Provide the [X, Y] coordinate of the cell's center where the given text is located.  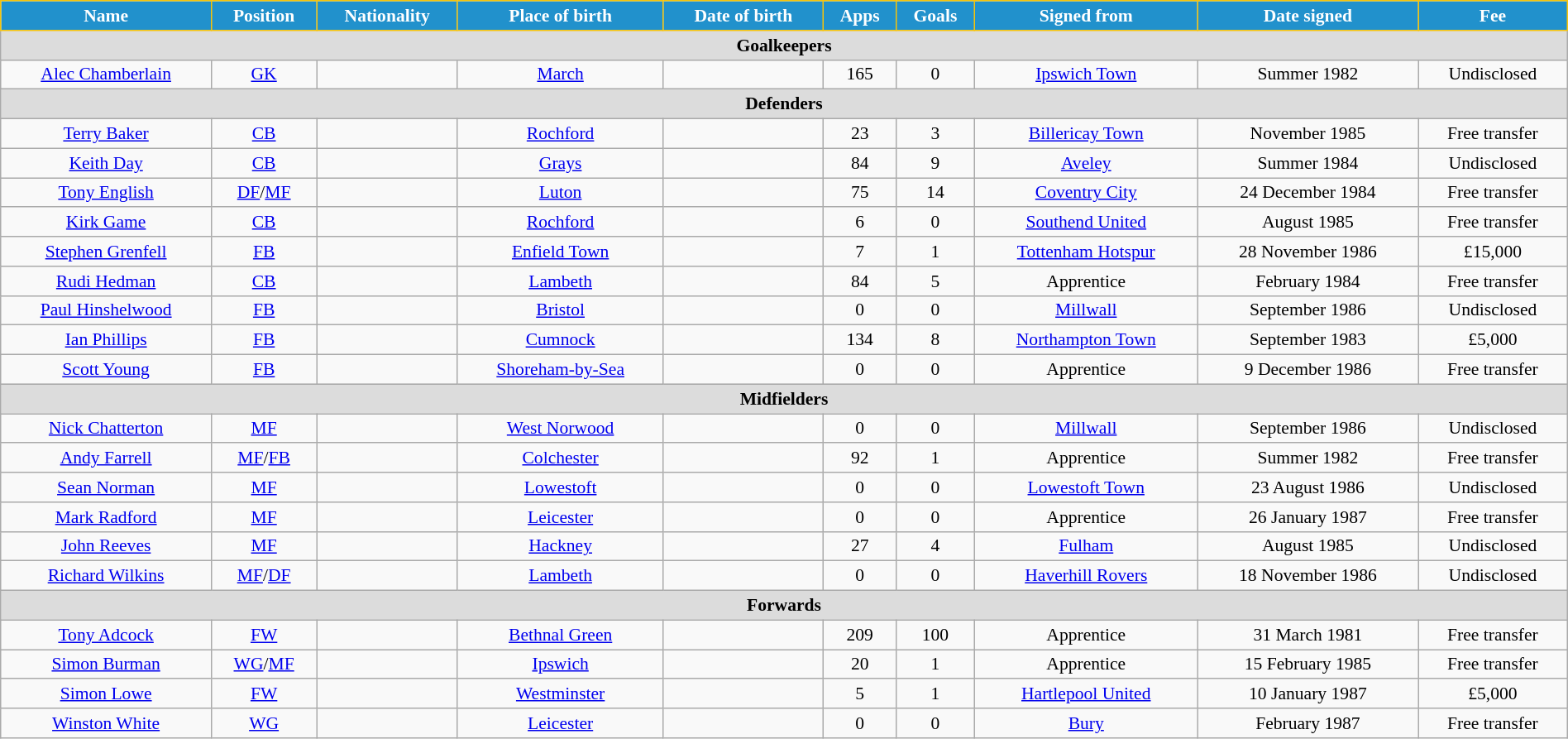
Rudi Hedman [106, 281]
100 [936, 635]
Paul Hinshelwood [106, 310]
9 December 1986 [1307, 370]
28 November 1986 [1307, 252]
8 [936, 340]
Nationality [387, 16]
Keith Day [106, 163]
DF/MF [263, 193]
Enfield Town [560, 252]
Goals [936, 16]
Ian Phillips [106, 340]
Place of birth [560, 16]
3 [936, 134]
14 [936, 193]
Position [263, 16]
November 1985 [1307, 134]
31 March 1981 [1307, 635]
Summer 1984 [1307, 163]
24 December 1984 [1307, 193]
Shoreham-by-Sea [560, 370]
WG/MF [263, 665]
134 [860, 340]
Apps [860, 16]
£15,000 [1494, 252]
Bristol [560, 310]
Simon Burman [106, 665]
February 1987 [1307, 723]
Scott Young [106, 370]
Billericay Town [1086, 134]
Coventry City [1086, 193]
Winston White [106, 723]
Mark Radford [106, 517]
Date signed [1307, 16]
165 [860, 74]
Tottenham Hotspur [1086, 252]
Simon Lowe [106, 694]
West Norwood [560, 429]
Tony Adcock [106, 635]
Fee [1494, 16]
Bethnal Green [560, 635]
Northampton Town [1086, 340]
MF/DF [263, 576]
GK [263, 74]
March [560, 74]
Grays [560, 163]
Colchester [560, 458]
John Reeves [106, 546]
September 1983 [1307, 340]
Lowestoft [560, 487]
92 [860, 458]
15 February 1985 [1307, 665]
Hartlepool United [1086, 694]
Sean Norman [106, 487]
MF/FB [263, 458]
Goalkeepers [784, 46]
Luton [560, 193]
Aveley [1086, 163]
Date of birth [743, 16]
4 [936, 546]
10 January 1987 [1307, 694]
Nick Chatterton [106, 429]
Alec Chamberlain [106, 74]
Richard Wilkins [106, 576]
23 [860, 134]
Midfielders [784, 399]
Tony English [106, 193]
Stephen Grenfell [106, 252]
18 November 1986 [1307, 576]
February 1984 [1307, 281]
Cumnock [560, 340]
23 August 1986 [1307, 487]
27 [860, 546]
Kirk Game [106, 223]
7 [860, 252]
Westminster [560, 694]
75 [860, 193]
26 January 1987 [1307, 517]
Bury [1086, 723]
9 [936, 163]
Southend United [1086, 223]
Ipswich Town [1086, 74]
Fulham [1086, 546]
Terry Baker [106, 134]
Ipswich [560, 665]
209 [860, 635]
Defenders [784, 104]
Haverhill Rovers [1086, 576]
Forwards [784, 606]
Hackney [560, 546]
Signed from [1086, 16]
Andy Farrell [106, 458]
6 [860, 223]
Name [106, 16]
Lowestoft Town [1086, 487]
WG [263, 723]
20 [860, 665]
